Capture the cell that displays the provided text and extract its [X, Y] central coordinate. 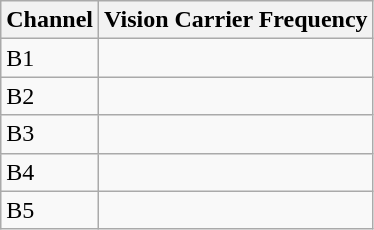
B2 [50, 96]
B3 [50, 134]
B4 [50, 172]
B1 [50, 58]
B5 [50, 210]
Vision Carrier Frequency [236, 20]
Channel [50, 20]
